Pinpoint the cell where the given text exists, returning its (x, y) midpoint coordinate. 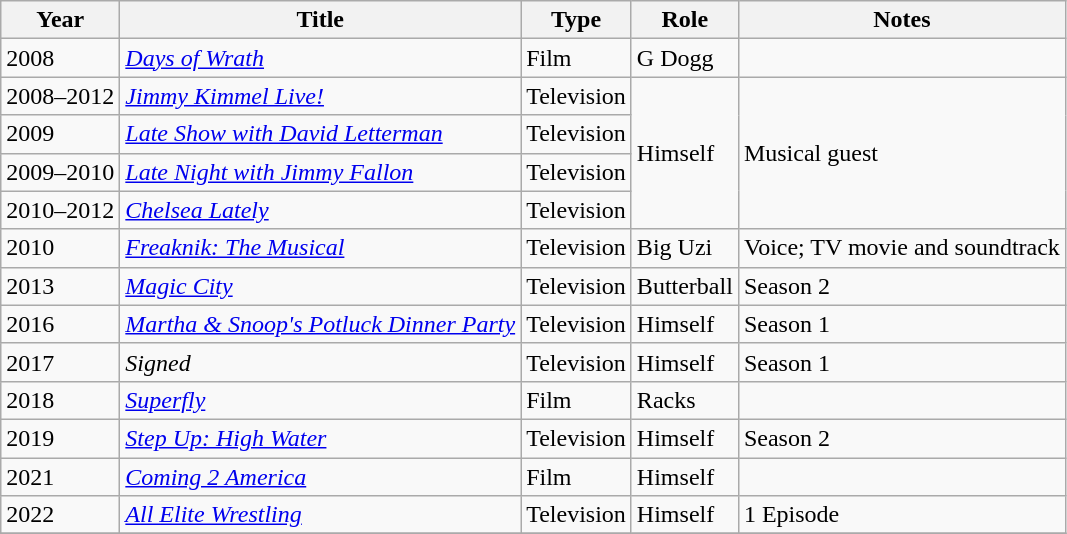
Late Show with David Letterman (320, 134)
Big Uzi (684, 248)
Type (576, 20)
Jimmy Kimmel Live! (320, 96)
Signed (320, 362)
Martha & Snoop's Potluck Dinner Party (320, 324)
2008–2012 (60, 96)
2008 (60, 58)
Title (320, 20)
2013 (60, 286)
2009–2010 (60, 172)
2010 (60, 248)
Step Up: High Water (320, 438)
2021 (60, 477)
Role (684, 20)
Coming 2 America (320, 477)
2016 (60, 324)
Year (60, 20)
1 Episode (902, 515)
Superfly (320, 400)
Voice; TV movie and soundtrack (902, 248)
Days of Wrath (320, 58)
Magic City (320, 286)
G Dogg (684, 58)
Butterball (684, 286)
Musical guest (902, 153)
Chelsea Lately (320, 210)
2009 (60, 134)
2019 (60, 438)
Notes (902, 20)
Freaknik: The Musical (320, 248)
2010–2012 (60, 210)
Late Night with Jimmy Fallon (320, 172)
2017 (60, 362)
2018 (60, 400)
All Elite Wrestling (320, 515)
2022 (60, 515)
Racks (684, 400)
